Return the [X, Y] coordinate for the center point of the cell that contains the specified text.  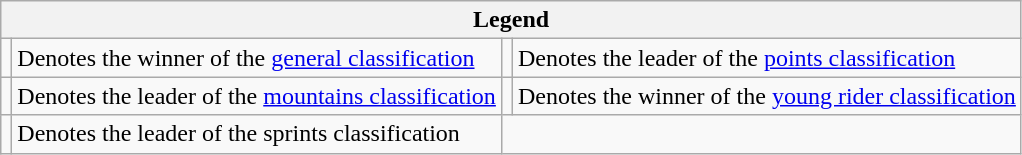
Denotes the leader of the mountains classification [257, 96]
Denotes the winner of the young rider classification [766, 96]
Legend [512, 20]
Denotes the leader of the points classification [766, 58]
Denotes the leader of the sprints classification [257, 134]
Denotes the winner of the general classification [257, 58]
